Determine the [x, y] coordinate at the center of the cell enclosing the given text.  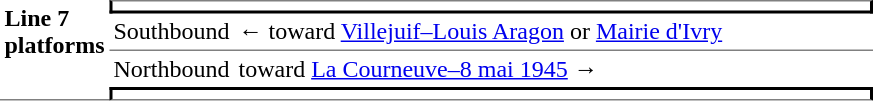
Northbound [172, 69]
toward La Courneuve–8 mai 1945 → [554, 69]
Line 7 platforms [54, 50]
Southbound [172, 33]
← toward Villejuif–Louis Aragon or Mairie d'Ivry [554, 33]
